Scan for the cell matching the given text and deliver its [X, Y] coordinate at center. 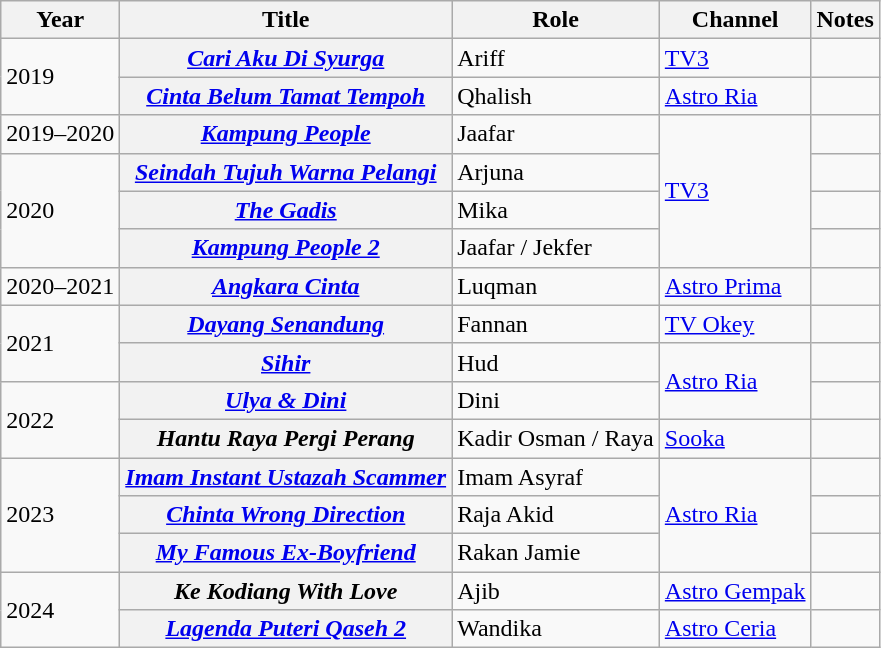
Angkara Cinta [286, 286]
Ke Kodiang With Love [286, 591]
Cinta Belum Tamat Tempoh [286, 96]
Dayang Senandung [286, 324]
Qhalish [556, 96]
Raja Akid [556, 515]
Wandika [556, 629]
Imam Asyraf [556, 477]
The Gadis [286, 210]
Dini [556, 400]
2020–2021 [60, 286]
Kadir Osman / Raya [556, 438]
Imam Instant Ustazah Scammer [286, 477]
Seindah Tujuh Warna Pelangi [286, 172]
Fannan [556, 324]
2022 [60, 419]
My Famous Ex-Boyfriend [286, 553]
2019–2020 [60, 134]
Notes [845, 20]
Role [556, 20]
Sihir [286, 362]
2021 [60, 343]
Astro Gempak [735, 591]
Year [60, 20]
Ajib [556, 591]
2024 [60, 610]
Title [286, 20]
Kampung People [286, 134]
Ulya & Dini [286, 400]
Astro Ceria [735, 629]
Luqman [556, 286]
2023 [60, 515]
Mika [556, 210]
Hantu Raya Pergi Perang [286, 438]
Kampung People 2 [286, 248]
Sooka [735, 438]
Chinta Wrong Direction [286, 515]
2019 [60, 77]
TV Okey [735, 324]
Jaafar [556, 134]
Hud [556, 362]
Rakan Jamie [556, 553]
Cari Aku Di Syurga [286, 58]
Jaafar / Jekfer [556, 248]
Channel [735, 20]
2020 [60, 210]
Astro Prima [735, 286]
Ariff [556, 58]
Lagenda Puteri Qaseh 2 [286, 629]
Arjuna [556, 172]
